Pinpoint the cell where the given text exists, returning its (X, Y) midpoint coordinate. 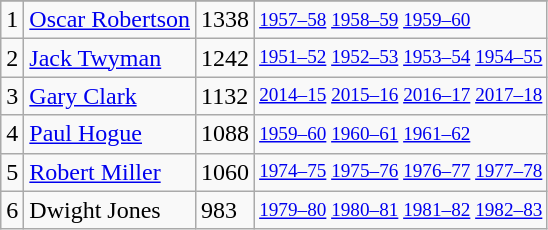
Paul Hogue (110, 134)
Oscar Robertson (110, 20)
1132 (226, 96)
1 (12, 20)
Jack Twyman (110, 58)
1060 (226, 172)
1338 (226, 20)
1979–80 1980–81 1981–82 1982–83 (401, 210)
Robert Miller (110, 172)
1951–52 1952–53 1953–54 1954–55 (401, 58)
983 (226, 210)
3 (12, 96)
2014–15 2015–16 2016–17 2017–18 (401, 96)
2 (12, 58)
1242 (226, 58)
1088 (226, 134)
5 (12, 172)
Dwight Jones (110, 210)
6 (12, 210)
4 (12, 134)
1974–75 1975–76 1976–77 1977–78 (401, 172)
1957–58 1958–59 1959–60 (401, 20)
Gary Clark (110, 96)
1959–60 1960–61 1961–62 (401, 134)
